Scan for the cell matching the given text and deliver its (X, Y) coordinate at center. 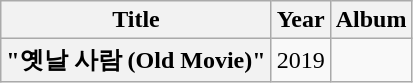
2019 (300, 60)
Year (300, 20)
"옛날 사람 (Old Movie)" (136, 60)
Title (136, 20)
Album (371, 20)
